Pinpoint the cell where the given text exists, returning its (X, Y) midpoint coordinate. 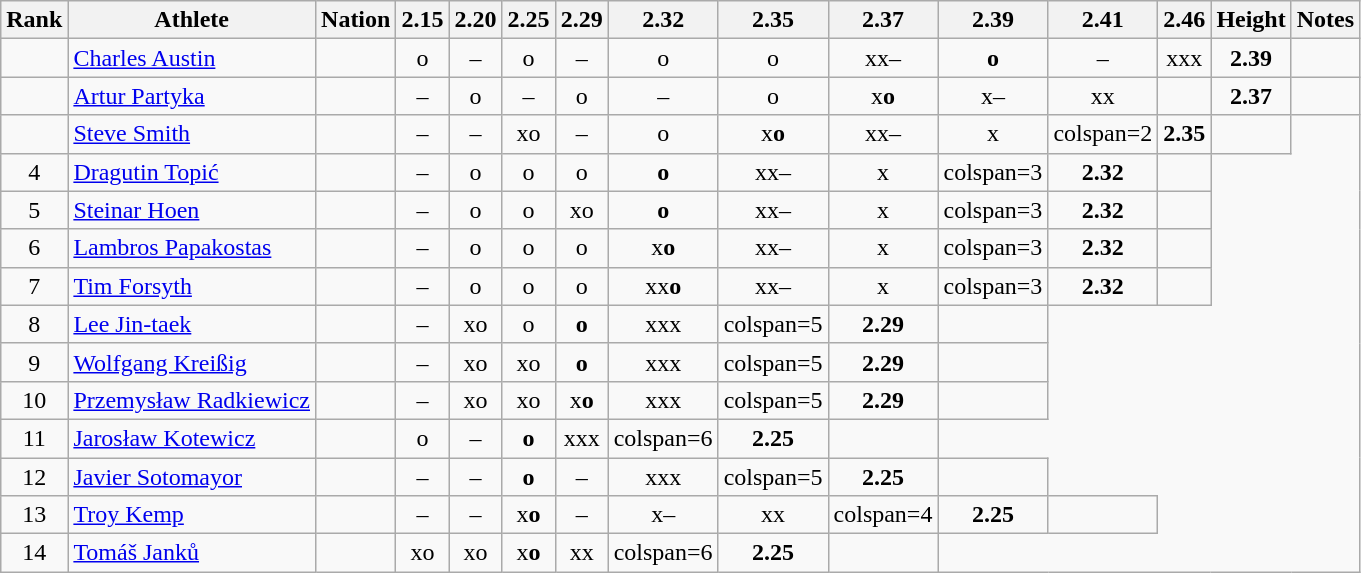
Charles Austin (192, 58)
5 (34, 210)
6 (34, 248)
Rank (34, 20)
Nation (356, 20)
Tomáš Janků (192, 553)
Artur Partyka (192, 96)
8 (34, 324)
Troy Kemp (192, 515)
Height (1251, 20)
Notes (1325, 20)
Jarosław Kotewicz (192, 438)
11 (34, 438)
Tim Forsyth (192, 286)
12 (34, 477)
colspan=2 (1103, 134)
2.46 (1184, 20)
10 (34, 400)
2.20 (476, 20)
Przemysław Radkiewicz (192, 400)
4 (34, 172)
Dragutin Topić (192, 172)
Javier Sotomayor (192, 477)
13 (34, 515)
Lambros Papakostas (192, 248)
Athlete (192, 20)
2.15 (422, 20)
14 (34, 553)
Steinar Hoen (192, 210)
9 (34, 362)
2.41 (1103, 20)
xxo (663, 286)
7 (34, 286)
Wolfgang Kreißig (192, 362)
Steve Smith (192, 134)
colspan=4 (883, 515)
Lee Jin-taek (192, 324)
